Capture the cell that displays the provided text and extract its [x, y] central coordinate. 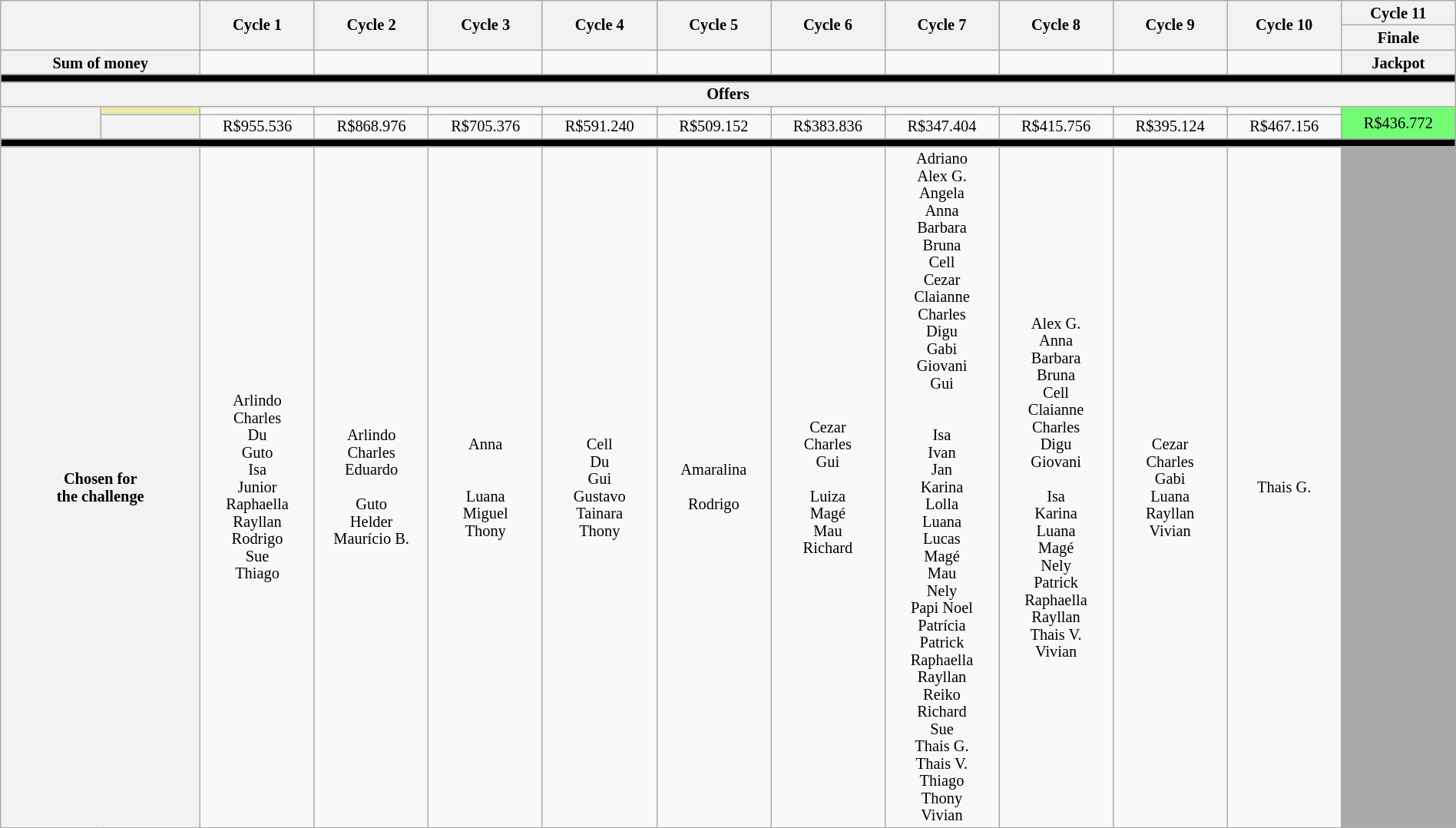
R$955.536 [258, 126]
Chosen forthe challenge [101, 487]
Cycle 1 [258, 25]
Finale [1398, 37]
Cycle 6 [828, 25]
Thais G. [1284, 487]
R$509.152 [714, 126]
R$868.976 [372, 126]
R$347.404 [941, 126]
Cycle 11 [1398, 12]
R$436.772 [1398, 123]
R$383.836 [828, 126]
AmaralinaRodrigo [714, 487]
Sum of money [101, 62]
Cycle 5 [714, 25]
CezarCharlesGabiLuanaRayllanVivian [1170, 487]
R$395.124 [1170, 126]
Jackpot [1398, 62]
R$415.756 [1057, 126]
R$705.376 [485, 126]
Cycle 7 [941, 25]
Offers [728, 94]
R$591.240 [599, 126]
Cycle 2 [372, 25]
ArlindoCharlesEduardoGutoHelderMaurício B. [372, 487]
Cycle 8 [1057, 25]
CellDuGuiGustavoTainaraThony [599, 487]
R$467.156 [1284, 126]
Cycle 4 [599, 25]
CezarCharlesGuiLuizaMagéMauRichard [828, 487]
AnnaLuanaMiguelThony [485, 487]
Alex G.AnnaBarbaraBrunaCellClaianneCharlesDiguGiovaniIsaKarinaLuanaMagéNelyPatrickRaphaellaRayllanThais V.Vivian [1057, 487]
Cycle 10 [1284, 25]
Cycle 9 [1170, 25]
Cycle 3 [485, 25]
ArlindoCharlesDuGutoIsaJuniorRaphaellaRayllanRodrigoSueThiago [258, 487]
